Output the [X, Y] coordinate of the center of the cell containing the given text.  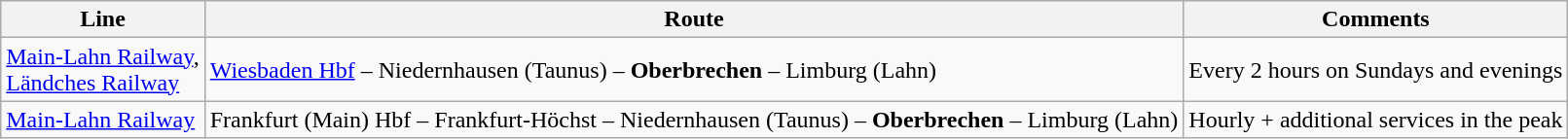
Hourly + additional services in the peak [1376, 120]
Every 2 hours on Sundays and evenings [1376, 70]
Route [694, 19]
Comments [1376, 19]
Wiesbaden Hbf – Niedernhausen (Taunus) – Oberbrechen – Limburg (Lahn) [694, 70]
Frankfurt (Main) Hbf – Frankfurt-Höchst – Niedernhausen (Taunus) – Oberbrechen – Limburg (Lahn) [694, 120]
Main-Lahn Railway [103, 120]
Line [103, 19]
Main-Lahn Railway, Ländches Railway [103, 70]
